Locate the cell with the specified text and output its (X, Y) center coordinate. 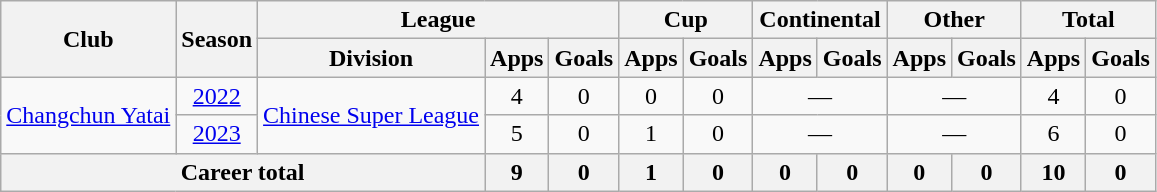
10 (1053, 172)
2023 (217, 134)
6 (1053, 134)
Career total (243, 172)
Cup (686, 20)
5 (517, 134)
Club (88, 39)
Changchun Yatai (88, 115)
Total (1088, 20)
9 (517, 172)
2022 (217, 96)
Other (954, 20)
Chinese Super League (372, 115)
Season (217, 39)
League (438, 20)
Continental (820, 20)
Division (372, 58)
